Find where the given text appears and provide that cell's center as (x, y) coordinate. 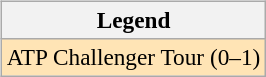
Legend (133, 20)
ATP Challenger Tour (0–1) (133, 57)
